Locate the cell with the specified text and output its [X, Y] center coordinate. 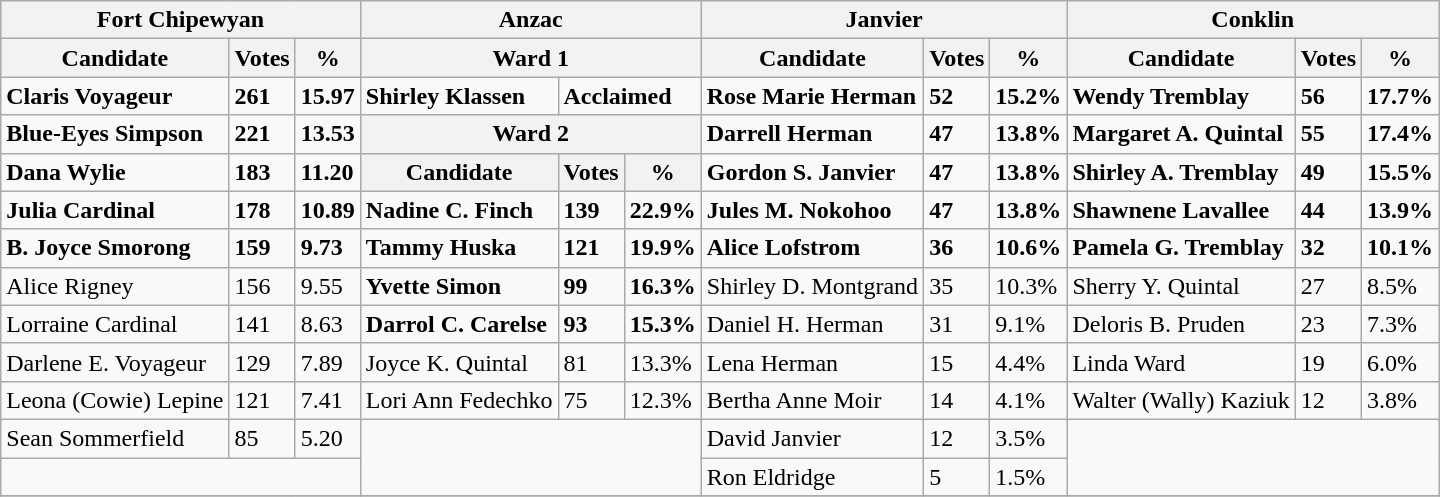
Walter (Wally) Kaziuk [1181, 400]
183 [262, 172]
Deloris B. Pruden [1181, 324]
Sherry Y. Quintal [1181, 286]
15.2% [1028, 96]
Linda Ward [1181, 362]
15.97 [328, 96]
5 [957, 477]
Fort Chipewyan [181, 20]
35 [957, 286]
Wendy Tremblay [1181, 96]
141 [262, 324]
221 [262, 134]
27 [1328, 286]
52 [957, 96]
19.9% [662, 248]
Shirley Klassen [459, 96]
159 [262, 248]
Bertha Anne Moir [812, 400]
Dana Wylie [115, 172]
81 [591, 362]
56 [1328, 96]
Gordon S. Janvier [812, 172]
36 [957, 248]
Lori Ann Fedechko [459, 400]
Ward 2 [530, 134]
13.9% [1400, 210]
10.89 [328, 210]
10.1% [1400, 248]
15 [957, 362]
1.5% [1028, 477]
Margaret A. Quintal [1181, 134]
13.3% [662, 362]
Shawnene Lavallee [1181, 210]
4.4% [1028, 362]
22.9% [662, 210]
13.53 [328, 134]
9.55 [328, 286]
16.3% [662, 286]
Ward 1 [530, 58]
Tammy Huska [459, 248]
49 [1328, 172]
Julia Cardinal [115, 210]
17.4% [1400, 134]
Nadine C. Finch [459, 210]
75 [591, 400]
Lena Herman [812, 362]
B. Joyce Smorong [115, 248]
Alice Rigney [115, 286]
93 [591, 324]
17.7% [1400, 96]
Darrell Herman [812, 134]
3.8% [1400, 400]
139 [591, 210]
9.1% [1028, 324]
9.73 [328, 248]
3.5% [1028, 438]
261 [262, 96]
Rose Marie Herman [812, 96]
Ron Eldridge [812, 477]
19 [1328, 362]
Blue-Eyes Simpson [115, 134]
7.41 [328, 400]
55 [1328, 134]
6.0% [1400, 362]
Alice Lofstrom [812, 248]
Darlene E. Voyageur [115, 362]
Acclaimed [630, 96]
Janvier [884, 20]
8.5% [1400, 286]
Yvette Simon [459, 286]
7.3% [1400, 324]
11.20 [328, 172]
15.5% [1400, 172]
Jules M. Nokohoo [812, 210]
44 [1328, 210]
129 [262, 362]
156 [262, 286]
8.63 [328, 324]
Pamela G. Tremblay [1181, 248]
Anzac [530, 20]
Daniel H. Herman [812, 324]
32 [1328, 248]
Joyce K. Quintal [459, 362]
Conklin [1253, 20]
Sean Sommerfield [115, 438]
85 [262, 438]
4.1% [1028, 400]
31 [957, 324]
15.3% [662, 324]
12.3% [662, 400]
7.89 [328, 362]
5.20 [328, 438]
Claris Voyageur [115, 96]
Lorraine Cardinal [115, 324]
10.6% [1028, 248]
23 [1328, 324]
David Janvier [812, 438]
99 [591, 286]
14 [957, 400]
10.3% [1028, 286]
Leona (Cowie) Lepine [115, 400]
Shirley A. Tremblay [1181, 172]
Darrol C. Carelse [459, 324]
178 [262, 210]
Shirley D. Montgrand [812, 286]
